Output the (x, y) coordinate of the center of the cell containing the given text.  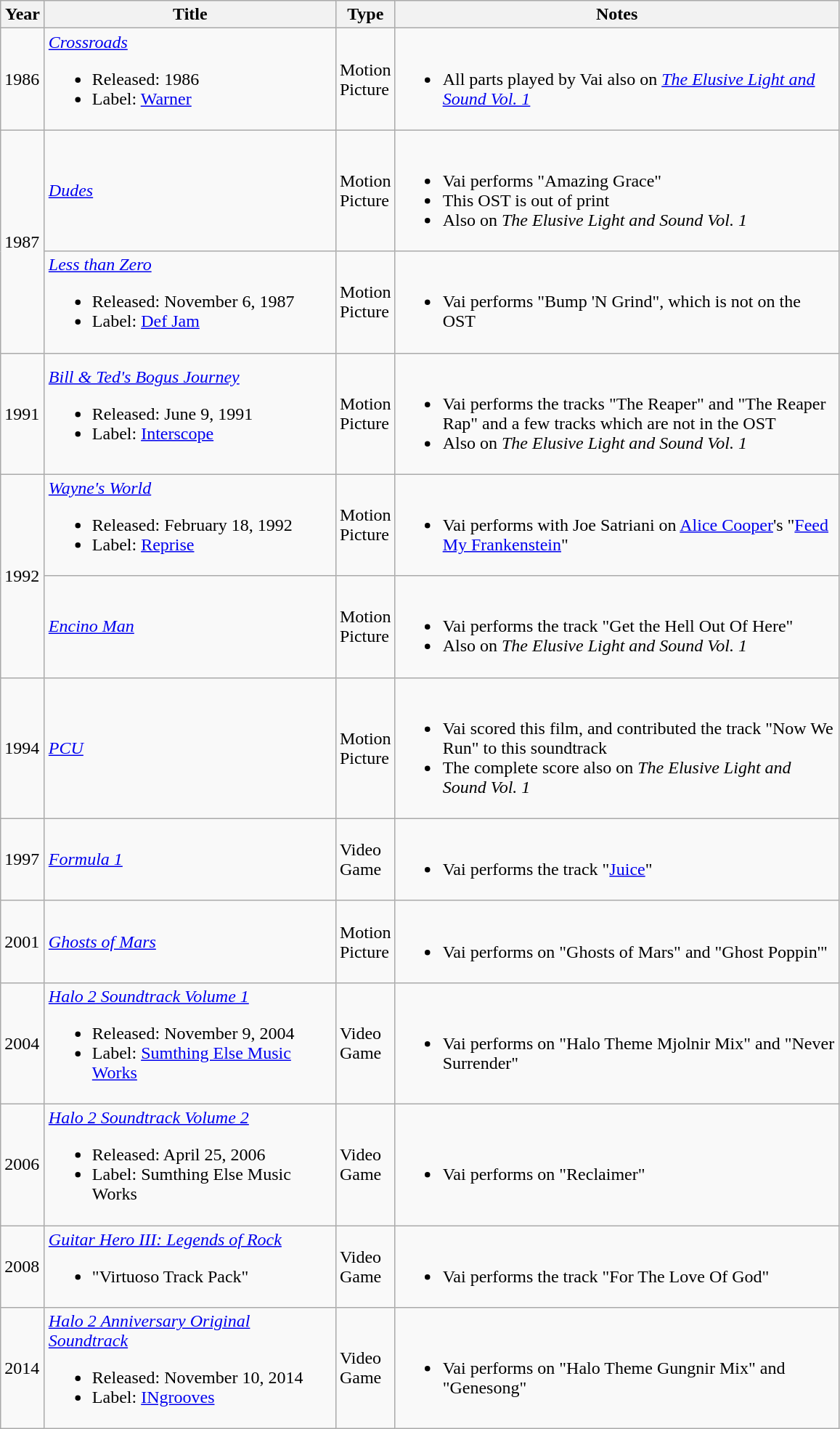
Encino Man (190, 627)
2006 (23, 1165)
Halo 2 Soundtrack Volume 2Released: April 25, 2006Label: Sumthing Else Music Works (190, 1165)
2001 (23, 941)
2008 (23, 1266)
Vai performs with Joe Satriani on Alice Cooper's "Feed My Frankenstein" (617, 525)
Vai scored this film, and contributed the track "Now We Run" to this soundtrackThe complete score also on The Elusive Light and Sound Vol. 1 (617, 748)
Title (190, 15)
2014 (23, 1368)
Notes (617, 15)
Less than ZeroReleased: November 6, 1987Label: Def Jam (190, 302)
1986 (23, 79)
Halo 2 Soundtrack Volume 1Released: November 9, 2004Label: Sumthing Else Music Works (190, 1043)
Wayne's WorldReleased: February 18, 1992Label: Reprise (190, 525)
1997 (23, 860)
1991 (23, 414)
1992 (23, 576)
Vai performs the tracks "The Reaper" and "The Reaper Rap" and a few tracks which are not in the OSTAlso on The Elusive Light and Sound Vol. 1 (617, 414)
Type (365, 15)
Vai performs "Bump 'N Grind", which is not on the OST (617, 302)
Dudes (190, 190)
Vai performs "Amazing Grace"This OST is out of printAlso on The Elusive Light and Sound Vol. 1 (617, 190)
Halo 2 Anniversary Original SoundtrackReleased: November 10, 2014Label: INgrooves (190, 1368)
PCU (190, 748)
Vai performs on "Halo Theme Mjolnir Mix" and "Never Surrender" (617, 1043)
Ghosts of Mars (190, 941)
CrossroadsReleased: 1986Label: Warner (190, 79)
Vai performs the track "For The Love Of God" (617, 1266)
All parts played by Vai also on The Elusive Light and Sound Vol. 1 (617, 79)
Vai performs the track "Get the Hell Out Of Here"Also on The Elusive Light and Sound Vol. 1 (617, 627)
Formula 1 (190, 860)
Bill & Ted's Bogus JourneyReleased: June 9, 1991Label: Interscope (190, 414)
2004 (23, 1043)
1994 (23, 748)
Vai performs on "Reclaimer" (617, 1165)
1987 (23, 241)
Vai performs the track "Juice" (617, 860)
Year (23, 15)
Vai performs on "Halo Theme Gungnir Mix" and "Genesong" (617, 1368)
Vai performs on "Ghosts of Mars" and "Ghost Poppin'" (617, 941)
Guitar Hero III: Legends of Rock"Virtuoso Track Pack" (190, 1266)
